Identify which cell holds the provided text, then report its (x, y) central coordinate. 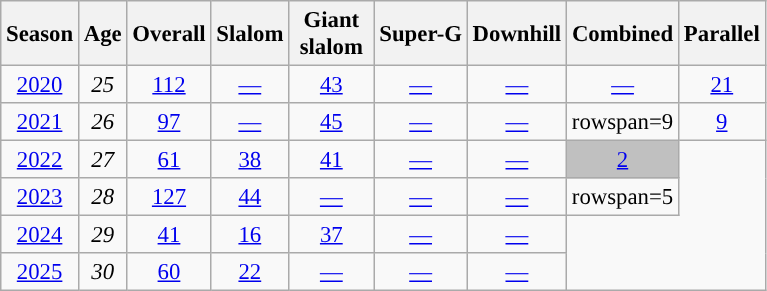
2022 (40, 160)
29 (102, 235)
21 (722, 85)
44 (250, 197)
28 (102, 197)
16 (250, 235)
37 (332, 235)
rowspan=5 (623, 197)
43 (332, 85)
2 (623, 160)
38 (250, 160)
2024 (40, 235)
Overall (169, 34)
127 (169, 197)
25 (102, 85)
rowspan=9 (623, 122)
Combined (623, 34)
9 (722, 122)
2020 (40, 85)
45 (332, 122)
2021 (40, 122)
Super-G (420, 34)
Parallel (722, 34)
Giant slalom (332, 34)
27 (102, 160)
112 (169, 85)
Slalom (250, 34)
Season (40, 34)
Downhill (516, 34)
97 (169, 122)
26 (102, 122)
61 (169, 160)
2023 (40, 197)
Age (102, 34)
